Detect which cell encompasses the target text, then output its (X, Y) center coordinate. 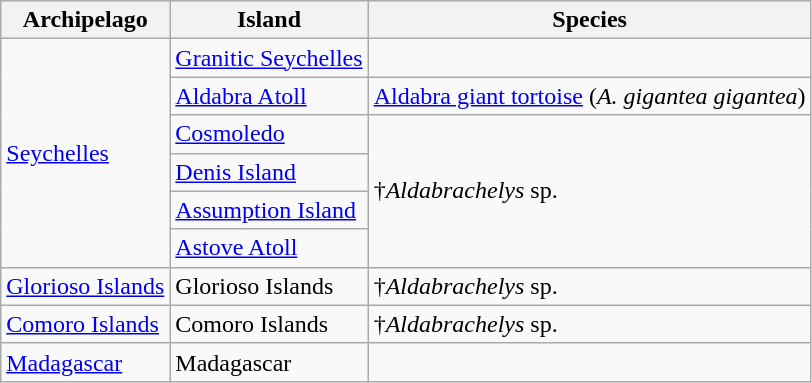
Denis Island (269, 172)
Aldabra giant tortoise (A. gigantea gigantea) (590, 96)
Granitic Seychelles (269, 58)
Seychelles (86, 153)
Archipelago (86, 20)
Cosmoledo (269, 134)
Astove Atoll (269, 248)
Species (590, 20)
Assumption Island (269, 210)
Island (269, 20)
Aldabra Atoll (269, 96)
